Detect which cell encompasses the target text, then output its [x, y] center coordinate. 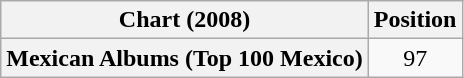
Chart (2008) [185, 20]
Mexican Albums (Top 100 Mexico) [185, 58]
Position [415, 20]
97 [415, 58]
